Return the (x, y) coordinate for the center point of the cell that contains the specified text.  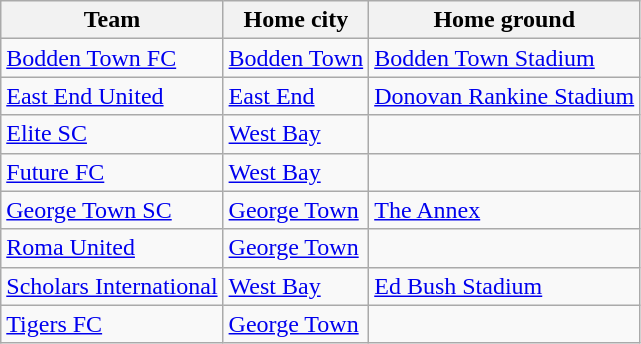
Home city (296, 20)
George Town SC (112, 210)
Bodden Town FC (112, 58)
The Annex (504, 210)
Donovan Rankine Stadium (504, 96)
Bodden Town (296, 58)
Tigers FC (112, 324)
East End (296, 96)
Future FC (112, 172)
East End United (112, 96)
Elite SC (112, 134)
Scholars International (112, 286)
Team (112, 20)
Ed Bush Stadium (504, 286)
Roma United (112, 248)
Home ground (504, 20)
Bodden Town Stadium (504, 58)
